Scan for the cell matching the given text and deliver its [X, Y] coordinate at center. 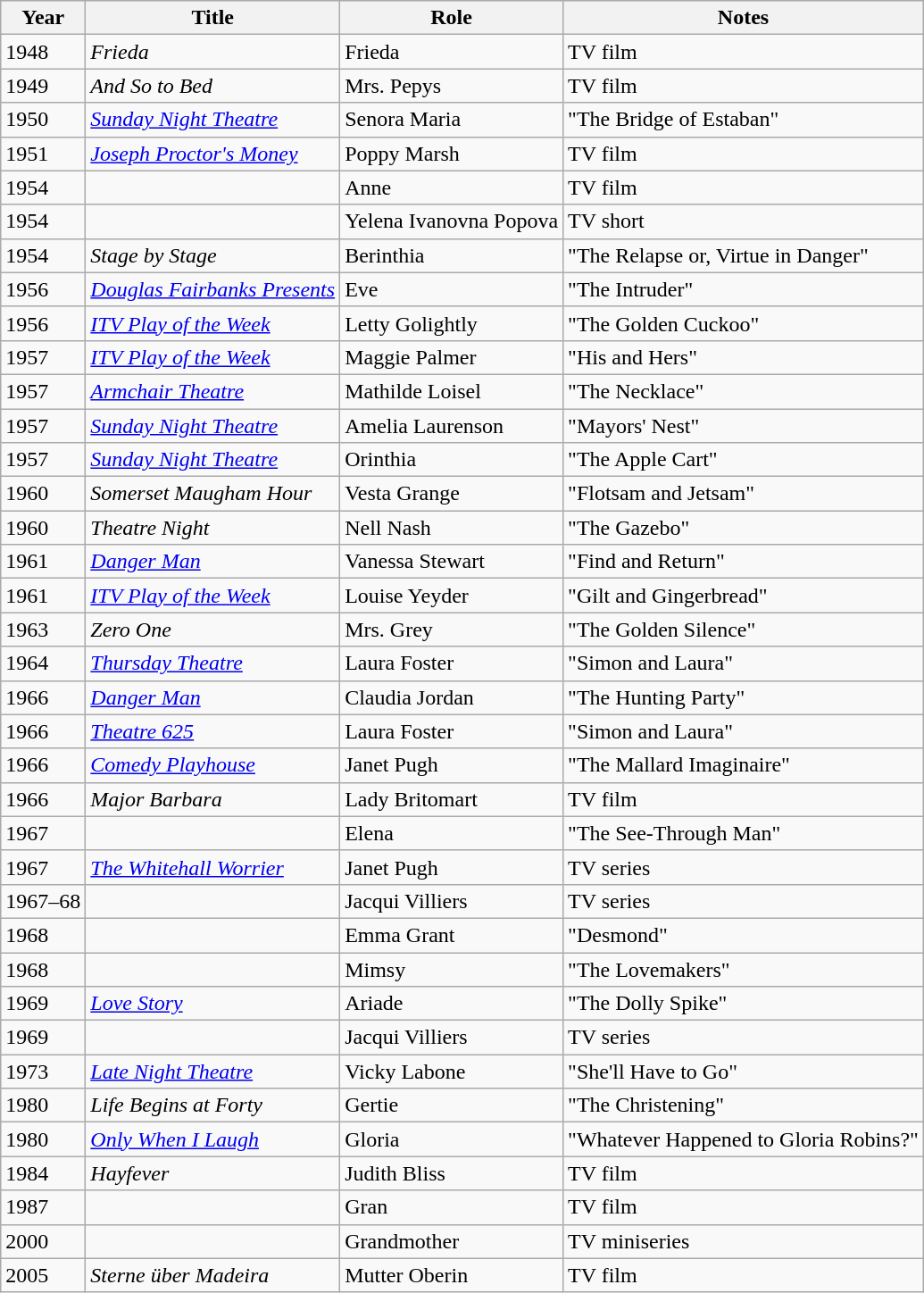
Senora Maria [452, 120]
Life Begins at Forty [212, 1105]
1967–68 [43, 901]
And So to Bed [212, 86]
Gran [452, 1207]
"Whatever Happened to Gloria Robins?" [744, 1139]
1984 [43, 1173]
1964 [43, 663]
Only When I Laugh [212, 1139]
Grandmother [452, 1241]
Zero One [212, 630]
Douglas Fairbanks Presents [212, 289]
Eve [452, 289]
Comedy Playhouse [212, 765]
Sterne über Madeira [212, 1275]
Theatre Night [212, 528]
"The Golden Cuckoo" [744, 323]
Notes [744, 18]
"The Dolly Spike" [744, 1004]
Hayfever [212, 1173]
"The Christening" [744, 1105]
TV miniseries [744, 1241]
"The See-Through Man" [744, 833]
Title [212, 18]
TV short [744, 221]
1973 [43, 1072]
"His and Hers" [744, 357]
Mutter Oberin [452, 1275]
Claudia Jordan [452, 697]
"The Necklace" [744, 391]
Berinthia [452, 255]
Thursday Theatre [212, 663]
Mathilde Loisel [452, 391]
Vanessa Stewart [452, 562]
Year [43, 18]
Vicky Labone [452, 1072]
"The Intruder" [744, 289]
Gloria [452, 1139]
Mrs. Pepys [452, 86]
Armchair Theatre [212, 391]
"The Lovemakers" [744, 969]
Gertie [452, 1105]
2005 [43, 1275]
Role [452, 18]
Orinthia [452, 460]
"The Relapse or, Virtue in Danger" [744, 255]
Late Night Theatre [212, 1072]
1951 [43, 154]
Ariade [452, 1004]
Amelia Laurenson [452, 426]
1987 [43, 1207]
"She'll Have to Go" [744, 1072]
Vesta Grange [452, 494]
"The Gazebo" [744, 528]
Louise Yeyder [452, 596]
Poppy Marsh [452, 154]
2000 [43, 1241]
"The Bridge of Estaban" [744, 120]
"The Golden Silence" [744, 630]
"Desmond" [744, 935]
"Gilt and Gingerbread" [744, 596]
Mimsy [452, 969]
Mrs. Grey [452, 630]
Stage by Stage [212, 255]
"The Apple Cart" [744, 460]
Somerset Maugham Hour [212, 494]
1948 [43, 52]
"Mayors' Nest" [744, 426]
Maggie Palmer [452, 357]
Love Story [212, 1004]
The Whitehall Worrier [212, 867]
"Find and Return" [744, 562]
Lady Britomart [452, 799]
Nell Nash [452, 528]
Emma Grant [452, 935]
Elena [452, 833]
Letty Golightly [452, 323]
"Flotsam and Jetsam" [744, 494]
Anne [452, 188]
"The Hunting Party" [744, 697]
1963 [43, 630]
Joseph Proctor's Money [212, 154]
Theatre 625 [212, 731]
1949 [43, 86]
"The Mallard Imaginaire" [744, 765]
1950 [43, 120]
Major Barbara [212, 799]
Judith Bliss [452, 1173]
Yelena Ivanovna Popova [452, 221]
